Return [X, Y] of the center of cell containing provided text 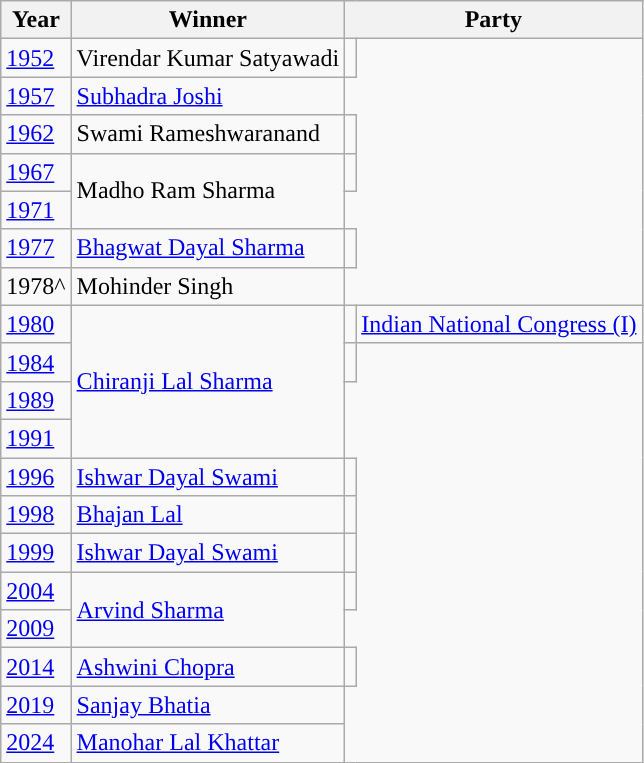
1980 [36, 324]
Sanjay Bhatia [208, 705]
Party [494, 20]
Swami Rameshwaranand [208, 134]
1998 [36, 515]
1962 [36, 134]
Winner [208, 20]
1971 [36, 210]
2019 [36, 705]
Bhagwat Dayal Sharma [208, 248]
1984 [36, 362]
1999 [36, 553]
2009 [36, 629]
Bhajan Lal [208, 515]
1977 [36, 248]
1989 [36, 400]
Virendar Kumar Satyawadi [208, 58]
Chiranji Lal Sharma [208, 381]
1978^ [36, 286]
1967 [36, 172]
2014 [36, 667]
1952 [36, 58]
1996 [36, 477]
Subhadra Joshi [208, 96]
Indian National Congress (I) [499, 324]
1991 [36, 438]
2024 [36, 743]
Manohar Lal Khattar [208, 743]
1957 [36, 96]
Arvind Sharma [208, 610]
Year [36, 20]
Mohinder Singh [208, 286]
Ashwini Chopra [208, 667]
Madho Ram Sharma [208, 191]
2004 [36, 591]
